For the text-containing cell, return its midpoint in [X, Y] coordinate format. 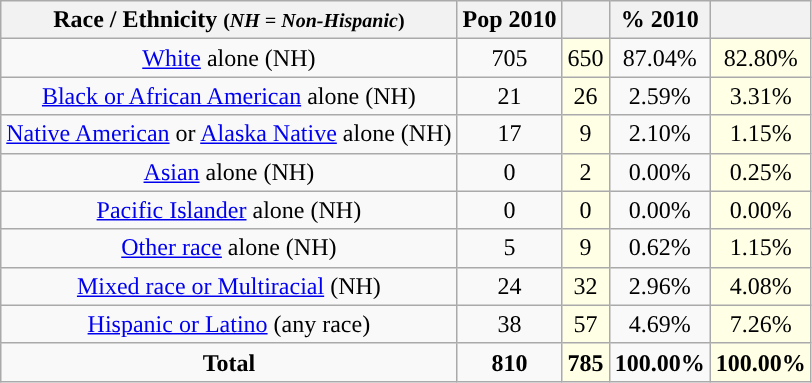
Pacific Islander alone (NH) [229, 210]
Other race alone (NH) [229, 248]
Black or African American alone (NH) [229, 96]
Native American or Alaska Native alone (NH) [229, 134]
24 [510, 286]
2.59% [660, 96]
7.26% [760, 324]
705 [510, 58]
4.08% [760, 286]
3.31% [760, 96]
Pop 2010 [510, 20]
Hispanic or Latino (any race) [229, 324]
785 [586, 362]
17 [510, 134]
87.04% [660, 58]
White alone (NH) [229, 58]
82.80% [760, 58]
26 [586, 96]
2 [586, 172]
% 2010 [660, 20]
5 [510, 248]
Race / Ethnicity (NH = Non-Hispanic) [229, 20]
810 [510, 362]
650 [586, 58]
Total [229, 362]
0.62% [660, 248]
2.10% [660, 134]
Mixed race or Multiracial (NH) [229, 286]
0.25% [760, 172]
21 [510, 96]
4.69% [660, 324]
32 [586, 286]
Asian alone (NH) [229, 172]
57 [586, 324]
2.96% [660, 286]
38 [510, 324]
